Return (x, y) of the center of cell containing provided text 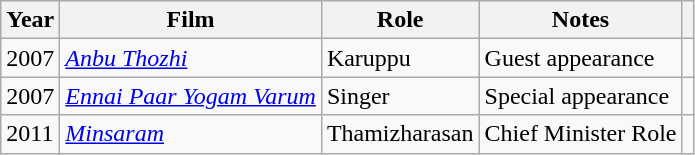
Film (191, 20)
Special appearance (580, 96)
Anbu Thozhi (191, 58)
Karuppu (400, 58)
Thamizharasan (400, 134)
Notes (580, 20)
Chief Minister Role (580, 134)
Guest appearance (580, 58)
Minsaram (191, 134)
2011 (30, 134)
Ennai Paar Yogam Varum (191, 96)
Singer (400, 96)
Year (30, 20)
Role (400, 20)
